Return (X, Y) of the center of cell containing provided text 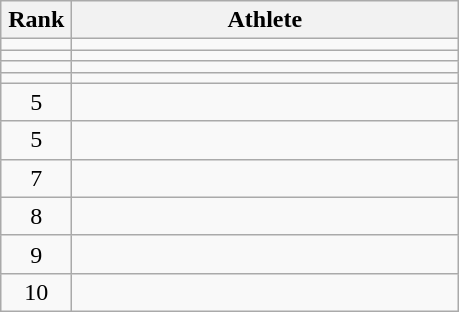
9 (36, 254)
7 (36, 178)
8 (36, 216)
10 (36, 292)
Athlete (265, 20)
Rank (36, 20)
